Pinpoint the cell where the given text exists, returning its (x, y) midpoint coordinate. 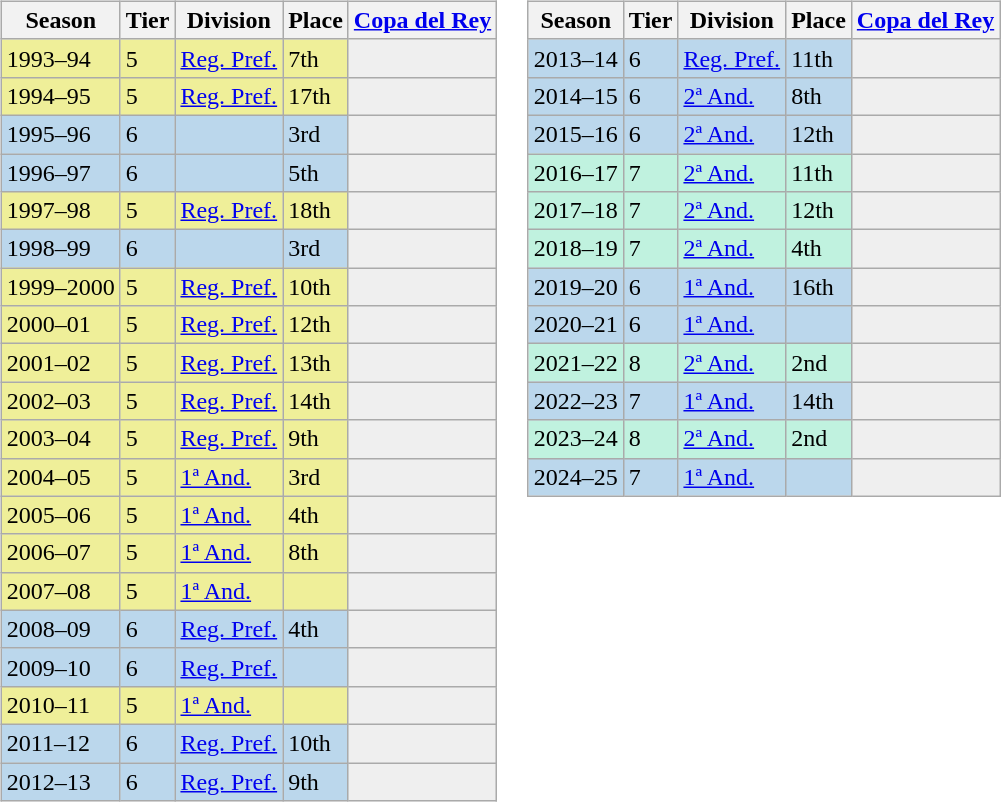
2021–22 (576, 363)
5th (316, 173)
2002–03 (60, 401)
16th (819, 287)
2015–16 (576, 134)
2010–11 (60, 705)
2009–10 (60, 667)
2022–23 (576, 401)
2014–15 (576, 96)
2008–09 (60, 629)
1997–98 (60, 211)
2011–12 (60, 743)
2006–07 (60, 553)
2004–05 (60, 477)
2019–20 (576, 287)
2007–08 (60, 591)
7th (316, 58)
2012–13 (60, 781)
2016–17 (576, 173)
2001–02 (60, 363)
2005–06 (60, 515)
2020–21 (576, 325)
1993–94 (60, 58)
2024–25 (576, 477)
2018–19 (576, 249)
13th (316, 363)
1999–2000 (60, 287)
1994–95 (60, 96)
2023–24 (576, 439)
2003–04 (60, 439)
17th (316, 96)
1995–96 (60, 134)
1998–99 (60, 249)
1996–97 (60, 173)
2017–18 (576, 211)
2013–14 (576, 58)
18th (316, 211)
2000–01 (60, 325)
